Return [X, Y] of the center of cell containing provided text 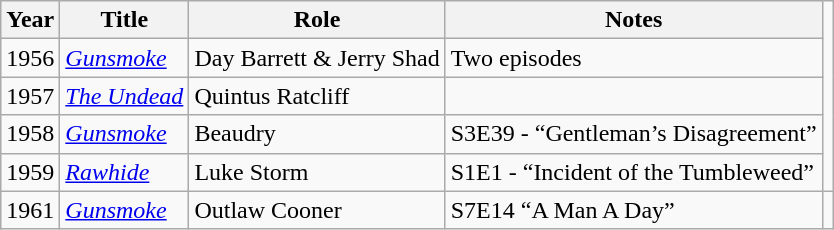
1961 [30, 210]
The Undead [124, 96]
S7E14 “A Man A Day” [634, 210]
Outlaw Cooner [317, 210]
Day Barrett & Jerry Shad [317, 58]
Notes [634, 20]
1957 [30, 96]
Beaudry [317, 134]
S3E39 - “Gentleman’s Disagreement” [634, 134]
Title [124, 20]
Rawhide [124, 172]
1959 [30, 172]
S1E1 - “Incident of the Tumbleweed” [634, 172]
Two episodes [634, 58]
1958 [30, 134]
Luke Storm [317, 172]
Quintus Ratcliff [317, 96]
Role [317, 20]
Year [30, 20]
1956 [30, 58]
